Locate the cell with the specified text and output its [x, y] center coordinate. 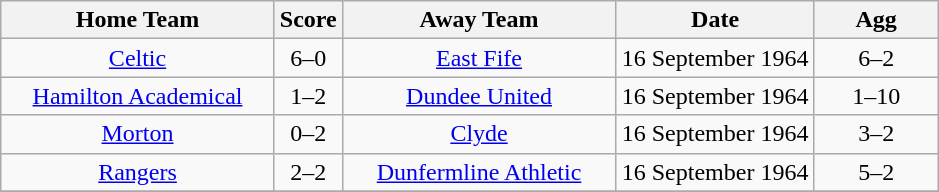
Home Team [138, 20]
Dundee United [479, 96]
Hamilton Academical [138, 96]
5–2 [876, 172]
Morton [138, 134]
Score [308, 20]
1–10 [876, 96]
6–2 [876, 58]
Agg [876, 20]
Date [716, 20]
Celtic [138, 58]
Rangers [138, 172]
2–2 [308, 172]
3–2 [876, 134]
0–2 [308, 134]
1–2 [308, 96]
Dunfermline Athletic [479, 172]
Away Team [479, 20]
6–0 [308, 58]
Clyde [479, 134]
East Fife [479, 58]
